For the text-containing cell, return its midpoint in (x, y) coordinate format. 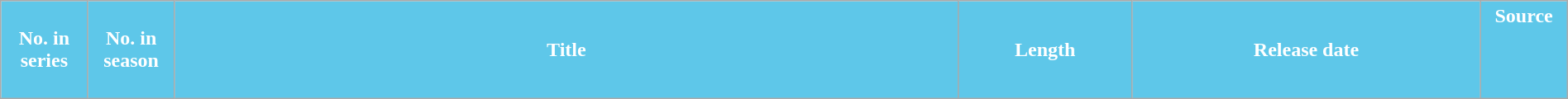
Title (566, 49)
Length (1045, 49)
No. inseries (45, 49)
Source (1523, 49)
Release date (1307, 49)
No. inseason (131, 49)
